Search for the cell housing the specified text and yield its [x, y] center coordinate. 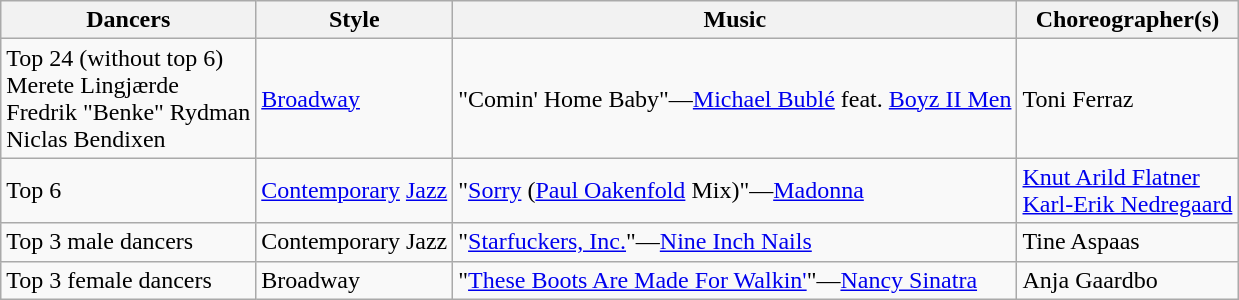
Music [735, 20]
Toni Ferraz [1128, 98]
Top 3 female dancers [128, 280]
"Sorry (Paul Oakenfold Mix)"—Madonna [735, 190]
Style [354, 20]
Anja Gaardbo [1128, 280]
Knut Arild FlatnerKarl-Erik Nedregaard [1128, 190]
Top 3 male dancers [128, 242]
Choreographer(s) [1128, 20]
Tine Aspaas [1128, 242]
"Comin' Home Baby"—Michael Bublé feat. Boyz II Men [735, 98]
Top 24 (without top 6)Merete LingjærdeFredrik "Benke" RydmanNiclas Bendixen [128, 98]
"Starfuckers, Inc."—Nine Inch Nails [735, 242]
"These Boots Are Made For Walkin'"—Nancy Sinatra [735, 280]
Top 6 [128, 190]
Dancers [128, 20]
